Detect which cell encompasses the target text, then output its [x, y] center coordinate. 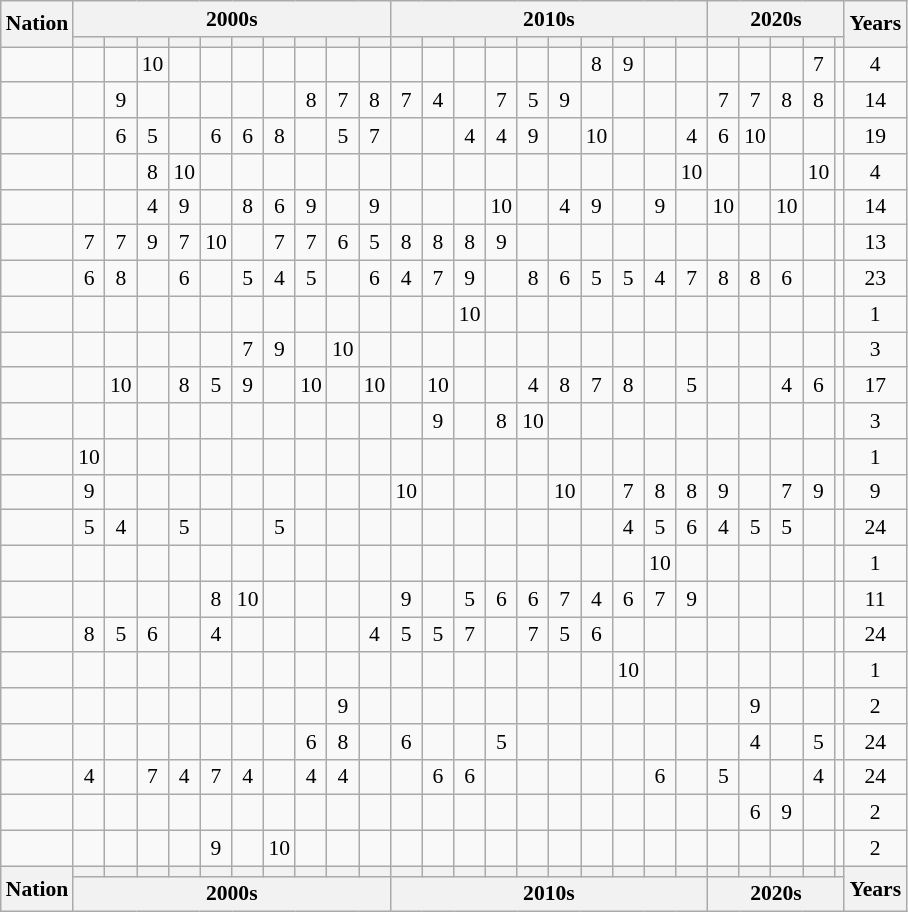
13 [875, 243]
23 [875, 279]
17 [875, 386]
11 [875, 599]
19 [875, 136]
